Identify which cell holds the provided text, then report its [X, Y] central coordinate. 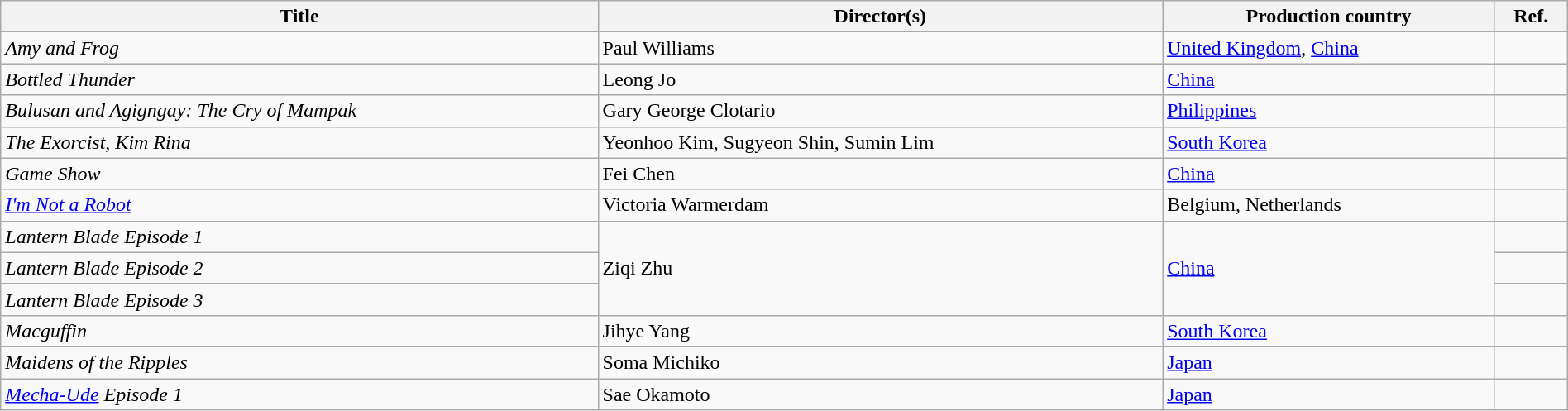
Maidens of the Ripples [299, 362]
Macguffin [299, 331]
Fei Chen [880, 174]
Leong Jo [880, 79]
Sae Okamoto [880, 394]
The Exorcist, Kim Rina [299, 142]
United Kingdom, China [1329, 48]
Director(s) [880, 17]
Victoria Warmerdam [880, 205]
Lantern Blade Episode 3 [299, 299]
Lantern Blade Episode 1 [299, 237]
Yeonhoo Kim, Sugyeon Shin, Sumin Lim [880, 142]
Bulusan and Agigngay: The Cry of Mampak [299, 111]
Bottled Thunder [299, 79]
Production country [1329, 17]
Ref. [1531, 17]
Amy and Frog [299, 48]
Ziqi Zhu [880, 268]
Soma Michiko [880, 362]
I'm Not a Robot [299, 205]
Gary George Clotario [880, 111]
Title [299, 17]
Paul Williams [880, 48]
Belgium, Netherlands [1329, 205]
Philippines [1329, 111]
Game Show [299, 174]
Lantern Blade Episode 2 [299, 268]
Mecha-Ude Episode 1 [299, 394]
Jihye Yang [880, 331]
